Return the (X, Y) coordinate for the center point of the cell that contains the specified text.  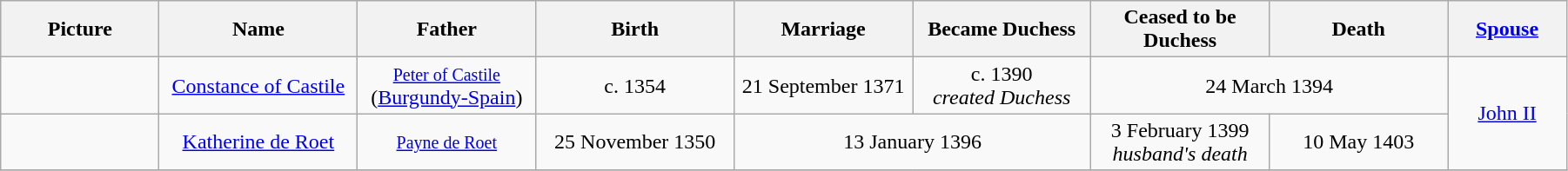
John II (1507, 114)
24 March 1394 (1270, 85)
10 May 1403 (1359, 142)
3 February 1399husband's death (1180, 142)
21 September 1371 (823, 85)
Became Duchess (1002, 30)
Constance of Castile (258, 85)
Peter of Castile (Burgundy-Spain) (447, 85)
25 November 1350 (635, 142)
Spouse (1507, 30)
Payne de Roet (447, 142)
Death (1359, 30)
Name (258, 30)
Ceased to be Duchess (1180, 30)
Marriage (823, 30)
Katherine de Roet (258, 142)
Picture (80, 30)
Father (447, 30)
c. 1390created Duchess (1002, 85)
c. 1354 (635, 85)
Birth (635, 30)
13 January 1396 (913, 142)
